Provide the [x, y] coordinate of the cell's center where the given text is located.  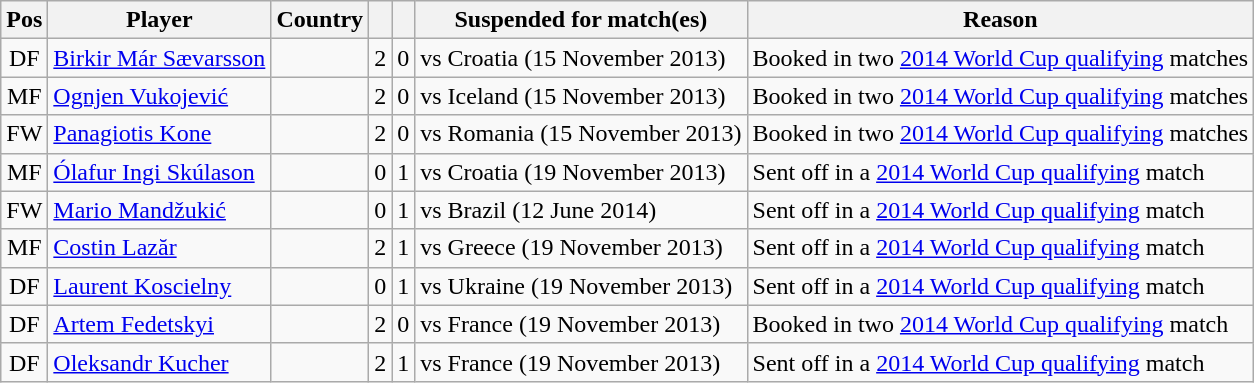
vs Ukraine (19 November 2013) [581, 286]
Pos [24, 20]
Country [320, 20]
Artem Fedetskyi [160, 324]
vs Croatia (19 November 2013) [581, 172]
Birkir Már Sævarsson [160, 58]
vs Greece (19 November 2013) [581, 248]
vs Romania (15 November 2013) [581, 134]
Panagiotis Kone [160, 134]
Ognjen Vukojević [160, 96]
Laurent Koscielny [160, 286]
Reason [1000, 20]
Costin Lazăr [160, 248]
vs Brazil (12 June 2014) [581, 210]
Player [160, 20]
Ólafur Ingi Skúlason [160, 172]
Mario Mandžukić [160, 210]
Booked in two 2014 World Cup qualifying match [1000, 324]
vs Croatia (15 November 2013) [581, 58]
vs Iceland (15 November 2013) [581, 96]
Suspended for match(es) [581, 20]
Oleksandr Kucher [160, 362]
